Capture the cell that displays the provided text and extract its [x, y] central coordinate. 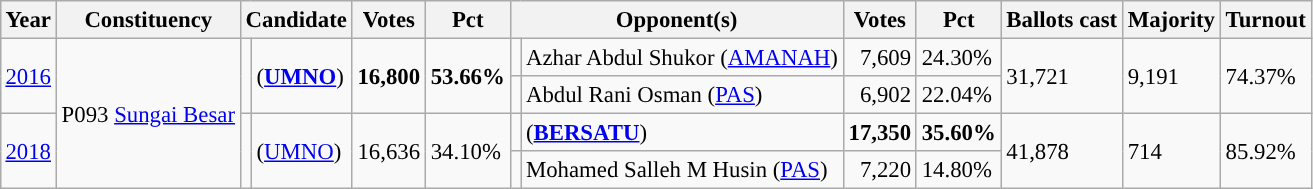
16,636 [388, 152]
74.37% [1266, 76]
Constituency [148, 20]
Majority [1171, 20]
(BERSATU) [682, 133]
7,609 [880, 57]
35.60% [958, 133]
34.10% [468, 152]
Ballots cast [1062, 20]
P093 Sungai Besar [148, 113]
714 [1171, 152]
24.30% [958, 57]
14.80% [958, 170]
17,350 [880, 133]
Mohamed Salleh M Husin (PAS) [682, 170]
Turnout [1266, 20]
7,220 [880, 170]
Abdul Rani Osman (PAS) [682, 95]
53.66% [468, 76]
Azhar Abdul Shukor (AMANAH) [682, 57]
Candidate [296, 20]
Year [28, 20]
16,800 [388, 76]
Opponent(s) [676, 20]
2016 [28, 76]
22.04% [958, 95]
41,878 [1062, 152]
6,902 [880, 95]
2018 [28, 152]
85.92% [1266, 152]
9,191 [1171, 76]
31,721 [1062, 76]
